Pinpoint the cell where the given text exists, returning its [x, y] midpoint coordinate. 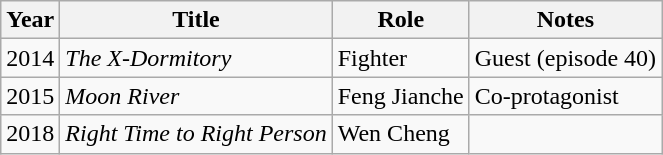
The X-Dormitory [196, 58]
Year [30, 20]
Guest (episode 40) [565, 58]
Fighter [400, 58]
Moon River [196, 96]
2018 [30, 134]
Right Time to Right Person [196, 134]
Co-protagonist [565, 96]
Title [196, 20]
Feng Jianche [400, 96]
2015 [30, 96]
Role [400, 20]
Wen Cheng [400, 134]
2014 [30, 58]
Notes [565, 20]
